Scan for the cell matching the given text and deliver its (X, Y) coordinate at center. 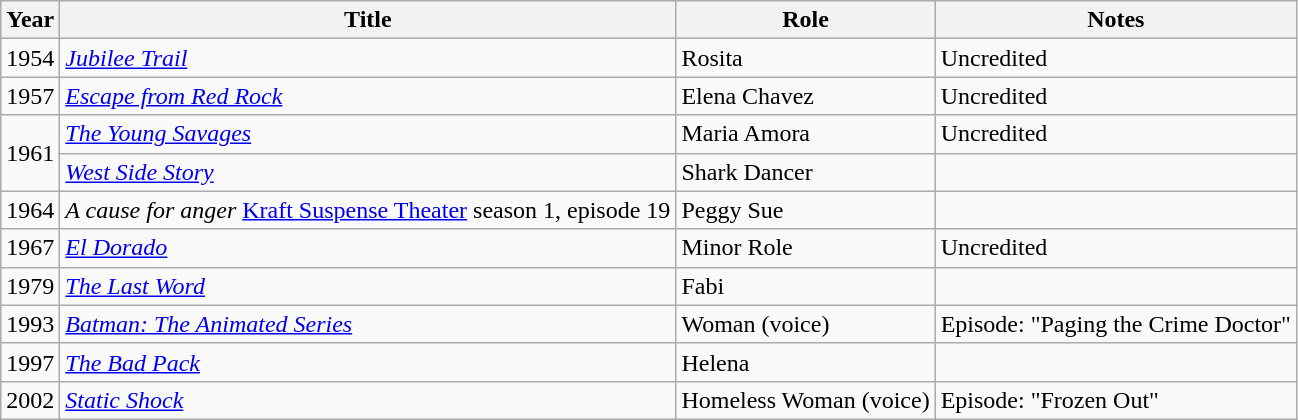
Notes (1116, 20)
1954 (30, 58)
1967 (30, 248)
Year (30, 20)
1993 (30, 324)
Homeless Woman (voice) (806, 400)
Elena Chavez (806, 96)
Fabi (806, 286)
Rosita (806, 58)
Title (368, 20)
Minor Role (806, 248)
Woman (voice) (806, 324)
Jubilee Trail (368, 58)
Batman: The Animated Series (368, 324)
1964 (30, 210)
1979 (30, 286)
Peggy Sue (806, 210)
2002 (30, 400)
Role (806, 20)
A cause for anger Kraft Suspense Theater season 1, episode 19 (368, 210)
Static Shock (368, 400)
Episode: "Paging the Crime Doctor" (1116, 324)
The Last Word (368, 286)
El Dorado (368, 248)
Episode: "Frozen Out" (1116, 400)
Shark Dancer (806, 172)
1961 (30, 153)
The Bad Pack (368, 362)
Escape from Red Rock (368, 96)
Helena (806, 362)
1997 (30, 362)
1957 (30, 96)
West Side Story (368, 172)
The Young Savages (368, 134)
Maria Amora (806, 134)
